Detect which cell encompasses the target text, then output its (X, Y) center coordinate. 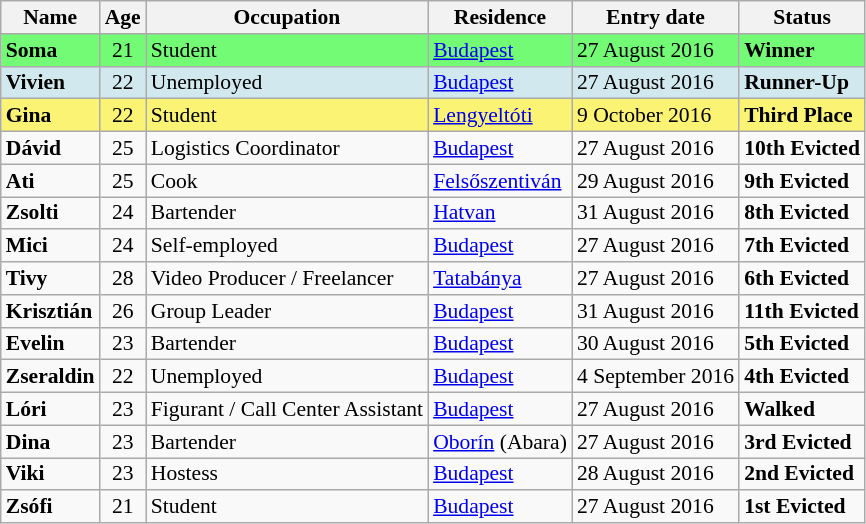
28 August 2016 (656, 474)
9 October 2016 (656, 116)
Hostess (287, 474)
Video Producer / Freelancer (287, 278)
4 September 2016 (656, 376)
Third Place (802, 116)
Logistics Coordinator (287, 148)
Age (123, 18)
5th Evicted (802, 344)
Mici (50, 246)
Hatvan (500, 214)
30 August 2016 (656, 344)
28 (123, 278)
Dávid (50, 148)
Evelin (50, 344)
Zseraldin (50, 376)
Self-employed (287, 246)
1st Evicted (802, 508)
Felsőszentiván (500, 180)
Residence (500, 18)
Figurant / Call Center Assistant (287, 410)
Runner-Up (802, 82)
Status (802, 18)
Winner (802, 50)
Tatabánya (500, 278)
Vivien (50, 82)
11th Evicted (802, 312)
10th Evicted (802, 148)
Name (50, 18)
Gina (50, 116)
Dina (50, 442)
8th Evicted (802, 214)
Soma (50, 50)
Oborín (Abara) (500, 442)
2nd Evicted (802, 474)
Ati (50, 180)
Krisztián (50, 312)
Entry date (656, 18)
Viki (50, 474)
Group Leader (287, 312)
Zsófi (50, 508)
7th Evicted (802, 246)
Walked (802, 410)
Zsolti (50, 214)
4th Evicted (802, 376)
Tivy (50, 278)
29 August 2016 (656, 180)
Cook (287, 180)
26 (123, 312)
Occupation (287, 18)
9th Evicted (802, 180)
6th Evicted (802, 278)
3rd Evicted (802, 442)
Lengyeltóti (500, 116)
Lóri (50, 410)
